For the text-containing cell, return its midpoint in (x, y) coordinate format. 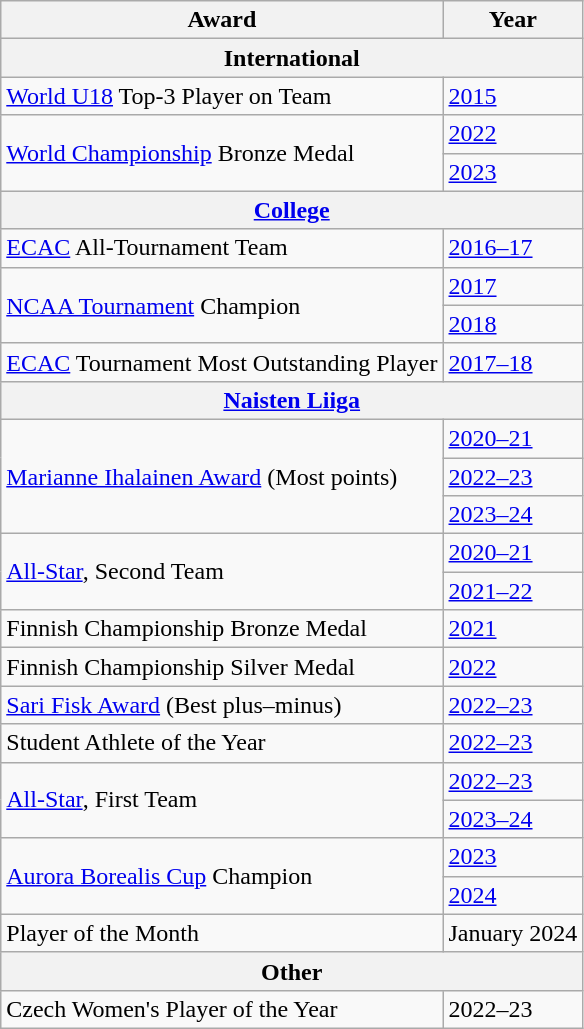
2016–17 (513, 248)
2018 (513, 324)
Naisten Liiga (292, 400)
Award (222, 20)
Aurora Borealis Cup Champion (222, 876)
Finnish Championship Bronze Medal (222, 629)
2024 (513, 895)
Player of the Month (222, 933)
2015 (513, 96)
2021–22 (513, 591)
World U18 Top-3 Player on Team (222, 96)
ECAC All-Tournament Team (222, 248)
Year (513, 20)
Marianne Ihalainen Award (Most points) (222, 476)
NCAA Tournament Champion (222, 305)
All-Star, First Team (222, 800)
Sari Fisk Award (Best plus–minus) (222, 705)
World Championship Bronze Medal (222, 153)
Other (292, 971)
2017–18 (513, 362)
Finnish Championship Silver Medal (222, 667)
January 2024 (513, 933)
ECAC Tournament Most Outstanding Player (222, 362)
Student Athlete of the Year (222, 743)
2017 (513, 286)
2021 (513, 629)
International (292, 58)
Czech Women's Player of the Year (222, 1009)
All-Star, Second Team (222, 572)
College (292, 210)
